Detect which cell encompasses the target text, then output its (x, y) center coordinate. 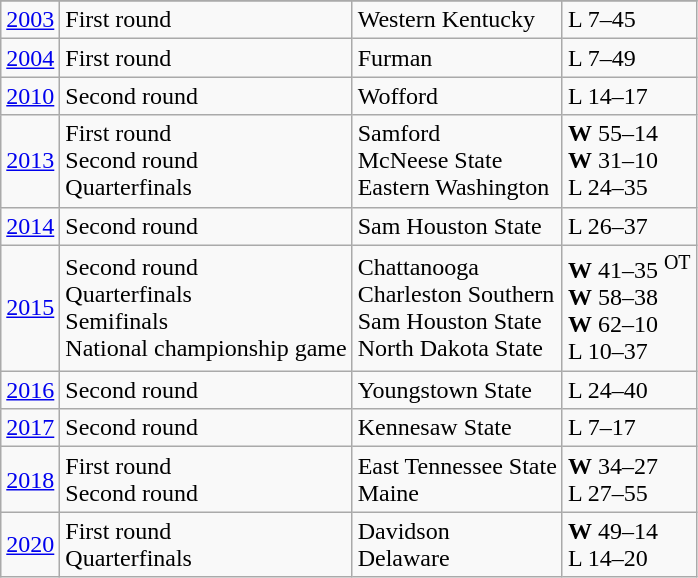
2010 (30, 96)
W 41–35 OTW 58–38W 62–10L 10–37 (629, 308)
W 34–27L 27–55 (629, 480)
2013 (30, 161)
2017 (30, 428)
Wofford (457, 96)
DavidsonDelaware (457, 544)
L 14–17 (629, 96)
2014 (30, 226)
Second roundQuarterfinalsSemifinalsNational championship game (206, 308)
L 26–37 (629, 226)
First roundQuarterfinals (206, 544)
L 7–45 (629, 20)
2003 (30, 20)
W 49–14L 14–20 (629, 544)
Sam Houston State (457, 226)
Furman (457, 58)
L 7–17 (629, 428)
2020 (30, 544)
2018 (30, 480)
Kennesaw State (457, 428)
Western Kentucky (457, 20)
Youngstown State (457, 390)
First roundSecond round (206, 480)
East Tennessee StateMaine (457, 480)
2015 (30, 308)
L 24–40 (629, 390)
2004 (30, 58)
First roundSecond roundQuarterfinals (206, 161)
SamfordMcNeese StateEastern Washington (457, 161)
L 7–49 (629, 58)
2016 (30, 390)
W 55–14W 31–10L 24–35 (629, 161)
ChattanoogaCharleston SouthernSam Houston StateNorth Dakota State (457, 308)
